Pinpoint the cell where the given text exists, returning its (X, Y) midpoint coordinate. 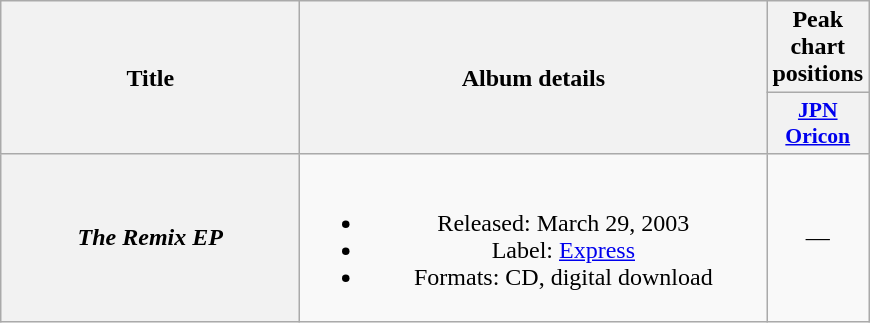
Album details (534, 78)
Peakchartpositions (818, 47)
Released: March 29, 2003Label: ExpressFormats: CD, digital download (534, 238)
— (818, 238)
The Remix EP (150, 238)
JPNOricon (818, 124)
Title (150, 78)
